For the text-containing cell, return its midpoint in [X, Y] coordinate format. 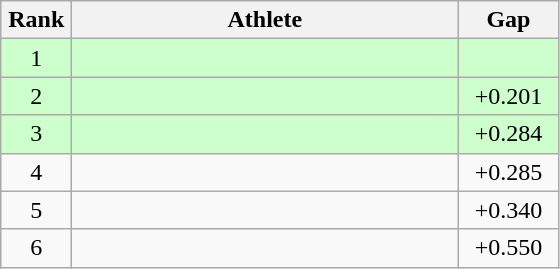
+0.201 [508, 96]
+0.284 [508, 134]
+0.340 [508, 210]
+0.550 [508, 248]
+0.285 [508, 172]
Athlete [265, 20]
6 [36, 248]
Rank [36, 20]
4 [36, 172]
5 [36, 210]
2 [36, 96]
3 [36, 134]
1 [36, 58]
Gap [508, 20]
